Capture the cell that displays the provided text and extract its [x, y] central coordinate. 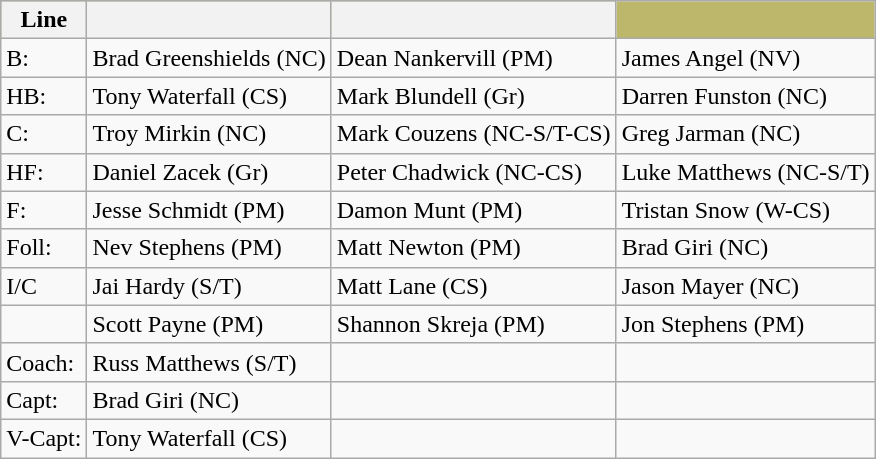
Nev Stephens (PM) [209, 248]
Scott Payne (PM) [209, 324]
C: [44, 134]
Dean Nankervill (PM) [474, 58]
Shannon Skreja (PM) [474, 324]
Daniel Zacek (Gr) [209, 172]
Jon Stephens (PM) [746, 324]
Damon Munt (PM) [474, 210]
HB: [44, 96]
Jai Hardy (S/T) [209, 286]
HF: [44, 172]
Mark Couzens (NC-S/T-CS) [474, 134]
V-Capt: [44, 438]
B: [44, 58]
Troy Mirkin (NC) [209, 134]
Capt: [44, 400]
Russ Matthews (S/T) [209, 362]
Matt Lane (CS) [474, 286]
Brad Greenshields (NC) [209, 58]
Greg Jarman (NC) [746, 134]
F: [44, 210]
James Angel (NV) [746, 58]
Matt Newton (PM) [474, 248]
Line [44, 20]
Jason Mayer (NC) [746, 286]
Mark Blundell (Gr) [474, 96]
Darren Funston (NC) [746, 96]
Foll: [44, 248]
Luke Matthews (NC-S/T) [746, 172]
Peter Chadwick (NC-CS) [474, 172]
I/C [44, 286]
Jesse Schmidt (PM) [209, 210]
Tristan Snow (W-CS) [746, 210]
Coach: [44, 362]
